Provide the [x, y] coordinate of the cell's center where the given text is located.  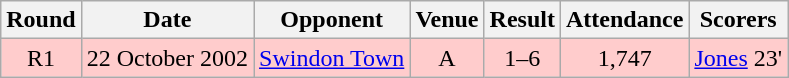
1–6 [522, 58]
Round [41, 20]
Result [522, 20]
Opponent [332, 20]
Attendance [624, 20]
1,747 [624, 58]
Date [167, 20]
Jones 23' [738, 58]
Scorers [738, 20]
Swindon Town [332, 58]
A [447, 58]
Venue [447, 20]
R1 [41, 58]
22 October 2002 [167, 58]
